Provide the (X, Y) coordinate of the cell's center where the given text is located.  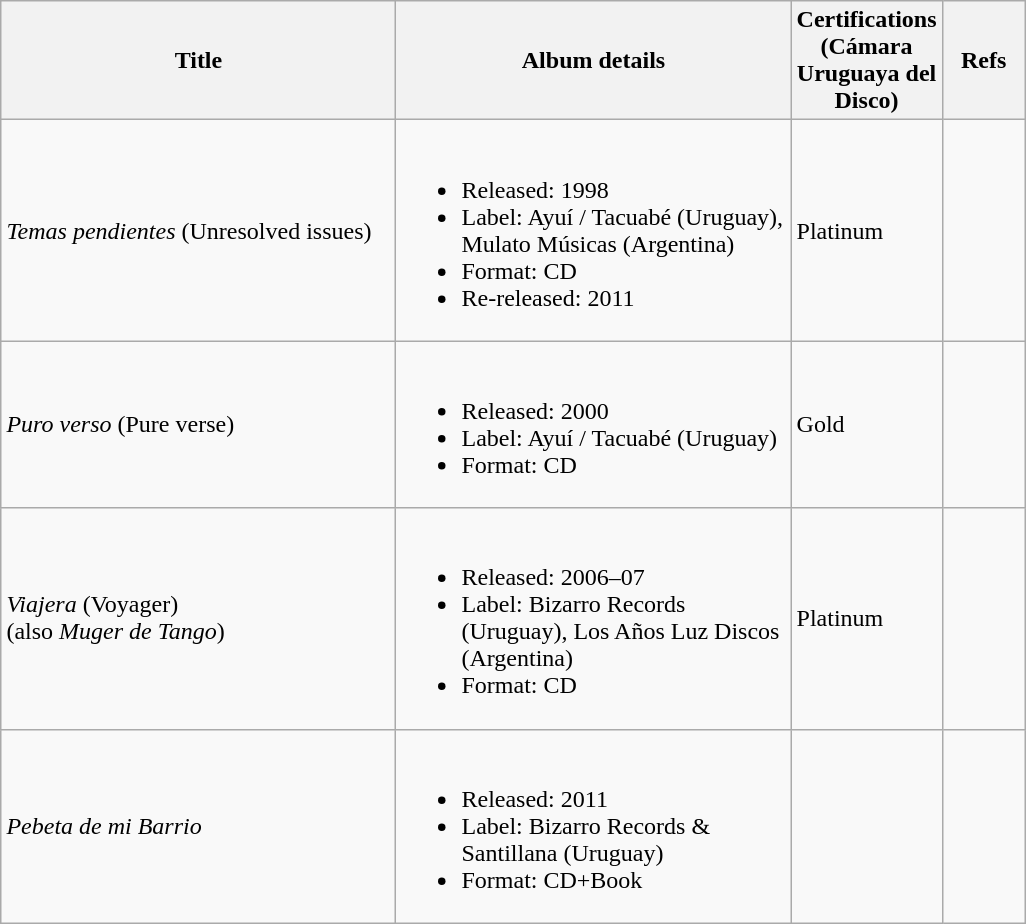
Puro verso (Pure verse) (198, 424)
Released: 2011Label: Bizarro Records & Santillana (Uruguay)Format: CD+Book (594, 826)
Viajera (Voyager)(also Muger de Tango) (198, 618)
Certifications (Cámara Uruguaya del Disco) (866, 60)
Title (198, 60)
Gold (866, 424)
Temas pendientes (Unresolved issues) (198, 230)
Released: 2000Label: Ayuí / Tacuabé (Uruguay)Format: CD (594, 424)
Album details (594, 60)
Pebeta de mi Barrio (198, 826)
Refs (984, 60)
Released: 2006–07Label: Bizarro Records (Uruguay), Los Años Luz Discos (Argentina)Format: CD (594, 618)
Released: 1998Label: Ayuí / Tacuabé (Uruguay), Mulato Músicas (Argentina)Format: CDRe-released: 2011 (594, 230)
